From the cell containing the given text, extract its center point as [x, y] coordinate. 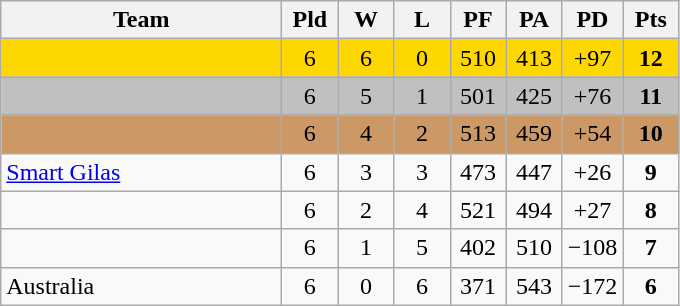
−172 [592, 286]
L [422, 20]
413 [534, 58]
459 [534, 134]
PA [534, 20]
513 [478, 134]
447 [534, 172]
543 [534, 286]
9 [651, 172]
501 [478, 96]
Smart Gilas [142, 172]
+76 [592, 96]
+26 [592, 172]
W [366, 20]
PD [592, 20]
+27 [592, 210]
+97 [592, 58]
425 [534, 96]
Pts [651, 20]
Pld [310, 20]
−108 [592, 248]
371 [478, 286]
10 [651, 134]
11 [651, 96]
Australia [142, 286]
494 [534, 210]
7 [651, 248]
+54 [592, 134]
521 [478, 210]
473 [478, 172]
PF [478, 20]
8 [651, 210]
12 [651, 58]
Team [142, 20]
402 [478, 248]
